For the text-containing cell, return its midpoint in [X, Y] coordinate format. 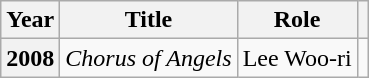
Title [148, 20]
2008 [30, 58]
Role [297, 20]
Year [30, 20]
Chorus of Angels [148, 58]
Lee Woo-ri [297, 58]
